Locate the cell with the specified text and output its [x, y] center coordinate. 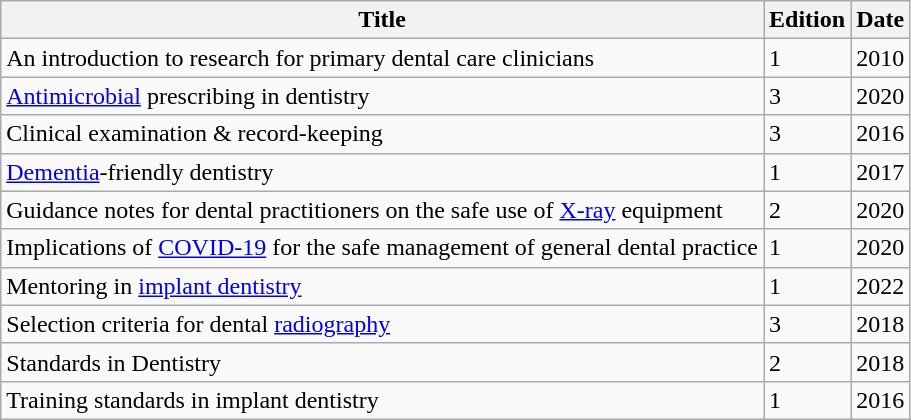
Title [382, 20]
Edition [808, 20]
Antimicrobial prescribing in dentistry [382, 96]
2017 [880, 172]
Mentoring in implant dentistry [382, 286]
Implications of COVID-19 for the safe management of general dental practice [382, 248]
2022 [880, 286]
Selection criteria for dental radiography [382, 324]
Date [880, 20]
Guidance notes for dental practitioners on the safe use of X-ray equipment [382, 210]
Dementia-friendly dentistry [382, 172]
Clinical examination & record-keeping [382, 134]
An introduction to research for primary dental care clinicians [382, 58]
Standards in Dentistry [382, 362]
2010 [880, 58]
Training standards in implant dentistry [382, 400]
